Scan for the cell matching the given text and deliver its [X, Y] coordinate at center. 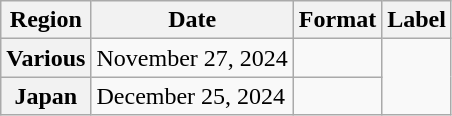
Date [192, 20]
Japan [46, 96]
Format [337, 20]
Various [46, 58]
December 25, 2024 [192, 96]
November 27, 2024 [192, 58]
Label [417, 20]
Region [46, 20]
